For the text-containing cell, return its midpoint in (X, Y) coordinate format. 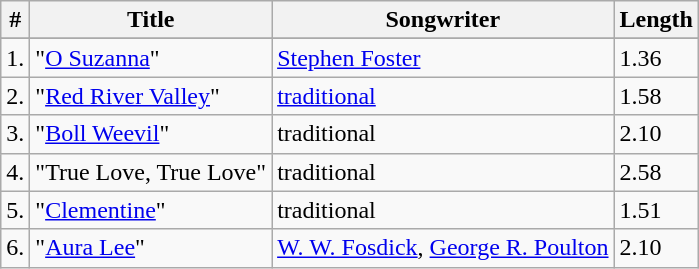
6. (16, 248)
Title (151, 20)
"True Love, True Love" (151, 172)
"Clementine" (151, 210)
W. W. Fosdick, George R. Poulton (443, 248)
"Aura Lee" (151, 248)
Length (656, 20)
2.58 (656, 172)
"Boll Weevil" (151, 134)
2. (16, 96)
3. (16, 134)
1.58 (656, 96)
# (16, 20)
Stephen Foster (443, 58)
Songwriter (443, 20)
1.51 (656, 210)
1.36 (656, 58)
1. (16, 58)
"Red River Valley" (151, 96)
5. (16, 210)
"O Suzanna" (151, 58)
4. (16, 172)
